Extract the [X, Y] coordinate from the center of the cell holding the provided text.  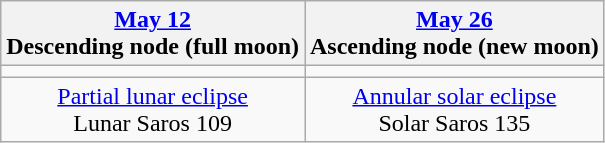
Annular solar eclipseSolar Saros 135 [454, 110]
May 26Ascending node (new moon) [454, 34]
May 12Descending node (full moon) [153, 34]
Partial lunar eclipseLunar Saros 109 [153, 110]
